Scan for the cell matching the given text and deliver its [x, y] coordinate at center. 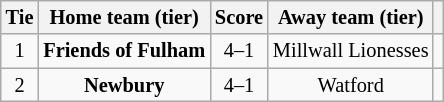
Newbury [124, 85]
Watford [350, 85]
Tie [20, 17]
1 [20, 51]
Home team (tier) [124, 17]
Away team (tier) [350, 17]
Millwall Lionesses [350, 51]
Score [239, 17]
2 [20, 85]
Friends of Fulham [124, 51]
